Return the (x, y) coordinate for the center point of the cell that contains the specified text.  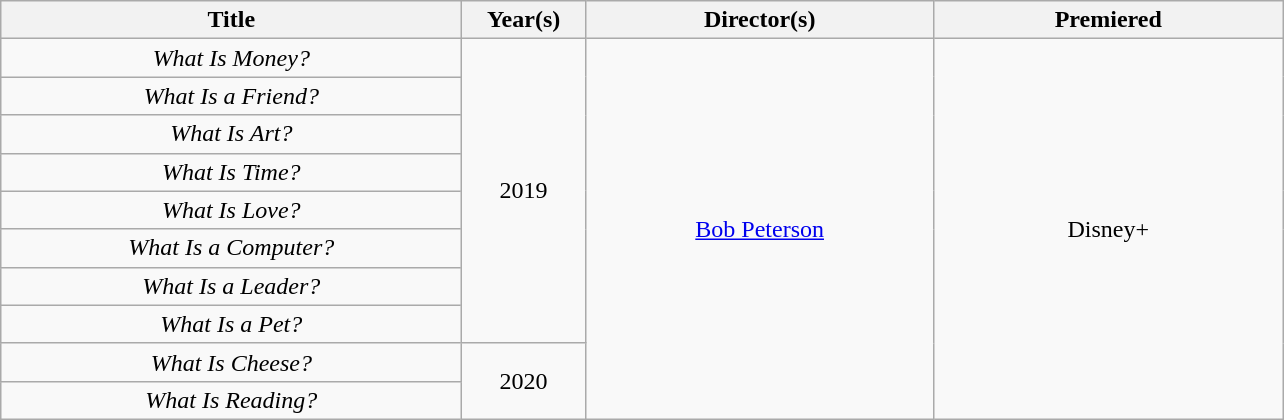
Disney+ (1108, 230)
What Is a Friend? (232, 96)
What Is Time? (232, 172)
Bob Peterson (760, 230)
What Is a Leader? (232, 286)
Director(s) (760, 20)
Title (232, 20)
2020 (524, 381)
2019 (524, 191)
What Is Art? (232, 134)
What Is Money? (232, 58)
What Is Love? (232, 210)
What Is a Pet? (232, 324)
What Is Reading? (232, 400)
What Is a Computer? (232, 248)
Premiered (1108, 20)
What Is Cheese? (232, 362)
Year(s) (524, 20)
